From the cell containing the given text, extract its center point as [X, Y] coordinate. 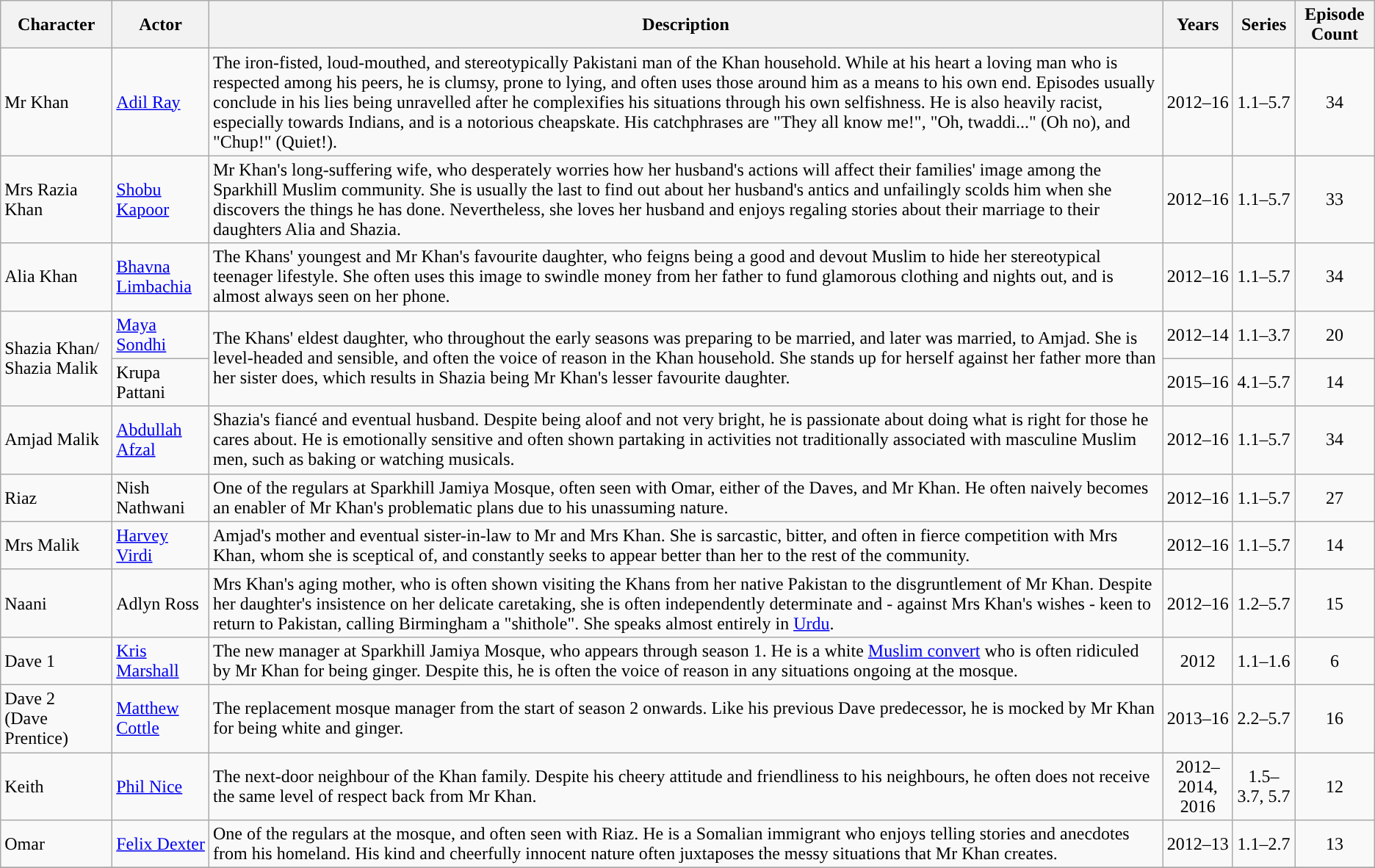
Keith [57, 786]
Riaz [57, 498]
Kris Marshall [161, 661]
2.2–5.7 [1263, 718]
2012–2014, 2016 [1198, 786]
1.1–1.6 [1263, 661]
Actor [161, 25]
Felix Dexter [161, 845]
20 [1335, 335]
Harvey Virdi [161, 545]
Naani [57, 603]
1.5–3.7, 5.7 [1263, 786]
Dave 1 [57, 661]
Episode Count [1335, 25]
12 [1335, 786]
Shazia Khan/ Shazia Malik [57, 358]
6 [1335, 661]
16 [1335, 718]
Amjad Malik [57, 440]
Character [57, 25]
Adlyn Ross [161, 603]
2012–13 [1198, 845]
Dave 2(Dave Prentice) [57, 718]
Mrs Malik [57, 545]
27 [1335, 498]
1.1–3.7 [1263, 335]
33 [1335, 200]
Bhavna Limbachia [161, 277]
Mrs Razia Khan [57, 200]
13 [1335, 845]
Description [685, 25]
Maya Sondhi [161, 335]
Series [1263, 25]
Krupa Pattani [161, 382]
Omar [57, 845]
Phil Nice [161, 786]
Mr Khan [57, 102]
2015–16 [1198, 382]
Years [1198, 25]
Shobu Kapoor [161, 200]
2012 [1198, 661]
1.2–5.7 [1263, 603]
Adil Ray [161, 102]
2013–16 [1198, 718]
1.1–2.7 [1263, 845]
4.1–5.7 [1263, 382]
Matthew Cottle [161, 718]
2012–14 [1198, 335]
Nish Nathwani [161, 498]
15 [1335, 603]
Alia Khan [57, 277]
Abdullah Afzal [161, 440]
